Scan for the cell matching the given text and deliver its (X, Y) coordinate at center. 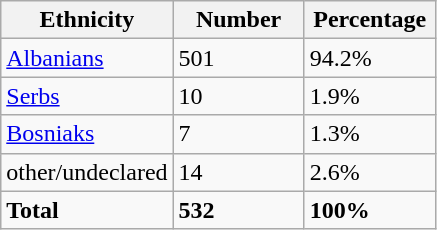
Bosniaks (87, 134)
94.2% (370, 58)
Ethnicity (87, 20)
1.3% (370, 134)
Percentage (370, 20)
501 (238, 58)
Total (87, 210)
Number (238, 20)
10 (238, 96)
Albanians (87, 58)
14 (238, 172)
7 (238, 134)
532 (238, 210)
100% (370, 210)
other/undeclared (87, 172)
2.6% (370, 172)
1.9% (370, 96)
Serbs (87, 96)
